Provide the [x, y] coordinate of the cell's center where the given text is located.  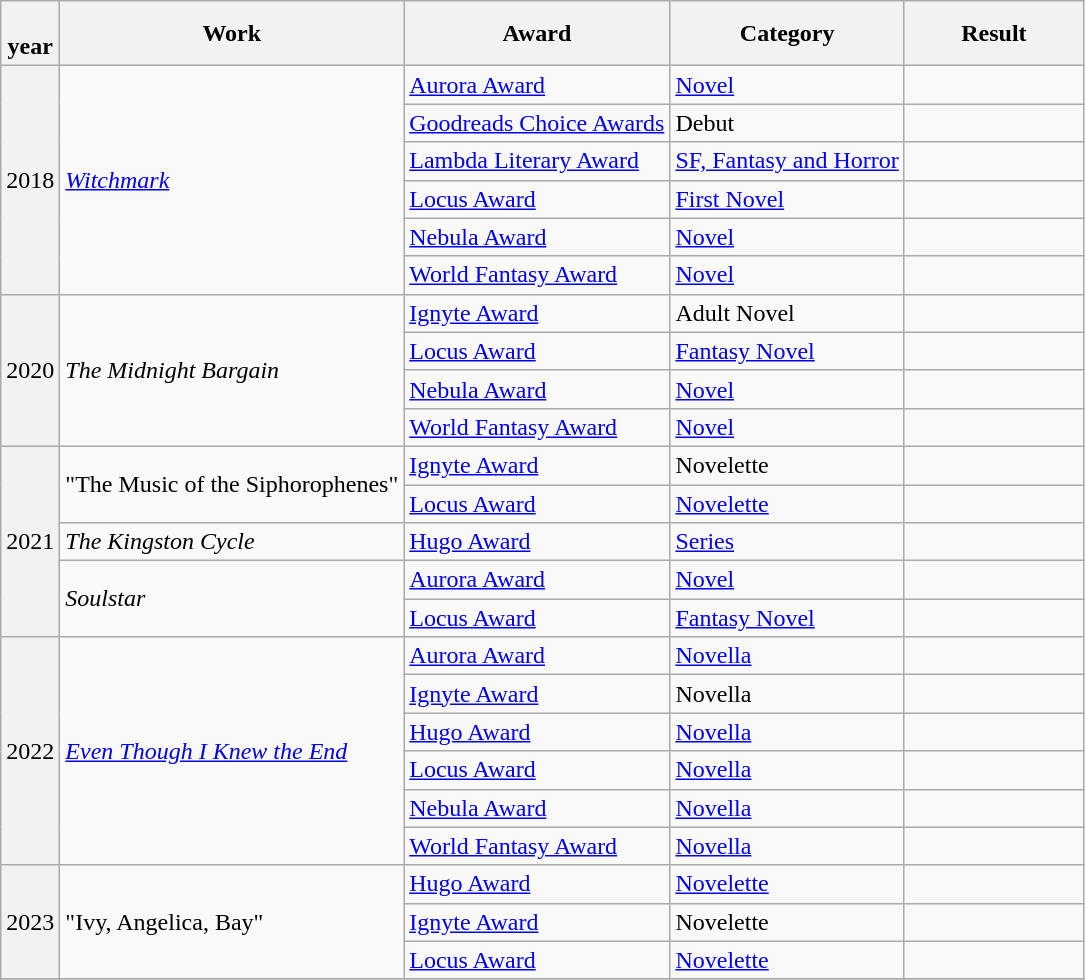
Work [232, 34]
Goodreads Choice Awards [537, 123]
2023 [30, 922]
2020 [30, 370]
The Midnight Bargain [232, 370]
First Novel [787, 199]
Award [537, 34]
SF, Fantasy and Horror [787, 161]
2022 [30, 751]
Category [787, 34]
2021 [30, 541]
"The Music of the Siphorophenes" [232, 484]
Witchmark [232, 180]
"Ivy, Angelica, Bay" [232, 922]
Series [787, 542]
Debut [787, 123]
Even Though I Knew the End [232, 751]
Lambda Literary Award [537, 161]
Adult Novel [787, 313]
year [30, 34]
Soulstar [232, 599]
Result [994, 34]
2018 [30, 180]
The Kingston Cycle [232, 542]
